From the cell containing the given text, extract its center point as (X, Y) coordinate. 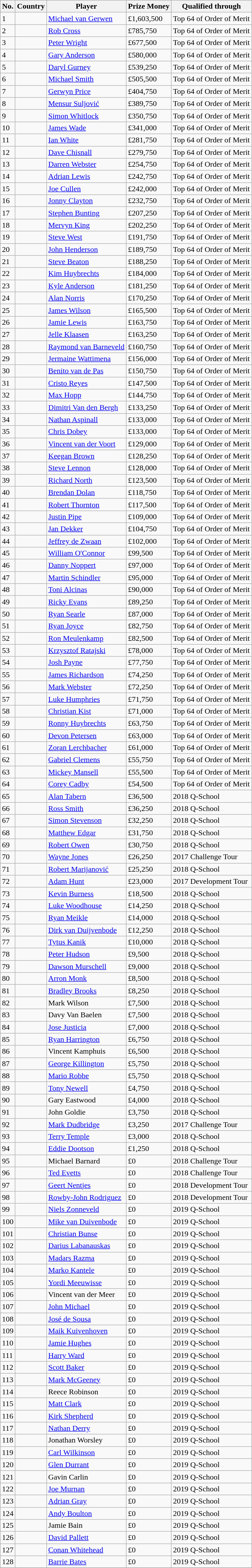
£128,000 (149, 468)
William O'Connor (87, 553)
Robert Marijanović (87, 869)
Simon Whitlock (87, 116)
14 (8, 177)
25 (8, 310)
Simon Stevenson (87, 821)
Ryan Harrington (87, 1039)
Alan Norris (87, 298)
49 (8, 602)
90 (8, 1100)
31 (8, 383)
£3,250 (149, 1124)
66 (8, 808)
£189,750 (149, 249)
83 (8, 1015)
Martin Schindler (87, 578)
42 (8, 517)
10 (8, 128)
Chris Dobey (87, 432)
Daryl Gurney (87, 67)
22 (8, 274)
Jonathan Worsley (87, 1440)
89 (8, 1088)
Tytus Kanik (87, 942)
Prize Money (149, 6)
Alan Tabern (87, 796)
£118,750 (149, 492)
£144,750 (149, 395)
£97,000 (149, 565)
£109,000 (149, 517)
Michael Smith (87, 79)
£63,750 (149, 723)
73 (8, 893)
95 (8, 1161)
67 (8, 821)
Jelle Klaasen (87, 334)
100 (8, 1222)
118 (8, 1440)
59 (8, 723)
Player (87, 6)
James Wilson (87, 310)
Mike van Duivenbode (87, 1222)
Nathan Derry (87, 1428)
Jonny Clayton (87, 201)
Mickey Mansell (87, 772)
81 (8, 991)
Ronny Huybrechts (87, 723)
£9,000 (149, 966)
Country (31, 6)
35 (8, 432)
Kyle Anderson (87, 286)
Peter Wright (87, 43)
£7,000 (149, 1027)
76 (8, 930)
Christian Kist (87, 711)
Corey Cadby (87, 784)
72 (8, 881)
127 (8, 1550)
Vincent van der Meer (87, 1294)
16 (8, 201)
106 (8, 1294)
Madars Razma (87, 1258)
29 (8, 359)
Conan Whitehead (87, 1550)
28 (8, 346)
75 (8, 918)
3 (8, 43)
37 (8, 456)
Joe Murnan (87, 1489)
£184,000 (149, 274)
James Wade (87, 128)
79 (8, 966)
17 (8, 213)
Kirk Shepherd (87, 1416)
Devon Petersen (87, 735)
Jamie Lewis (87, 322)
97 (8, 1185)
70 (8, 857)
103 (8, 1258)
£9,500 (149, 954)
£54,500 (149, 784)
£8,250 (149, 991)
£36,250 (149, 808)
£785,750 (149, 31)
126 (8, 1538)
Luke Woodhouse (87, 905)
Jamie Hughes (87, 1343)
56 (8, 687)
£89,250 (149, 602)
Joe Cullen (87, 189)
£188,250 (149, 261)
Krzysztof Ratajski (87, 650)
£63,000 (149, 735)
James Richardson (87, 675)
John Henderson (87, 249)
£8,500 (149, 979)
£55,500 (149, 772)
12 (8, 152)
Rowby-John Rodriguez (87, 1197)
40 (8, 492)
£31,750 (149, 833)
Robert Owen (87, 845)
£87,000 (149, 614)
19 (8, 237)
£23,000 (149, 881)
Marko Kantele (87, 1270)
48 (8, 590)
Raymond van Barneveld (87, 346)
2017 Development Tour (211, 881)
Eddie Dootson (87, 1149)
John Goldie (87, 1112)
11 (8, 140)
41 (8, 504)
Adrian Gray (87, 1501)
108 (8, 1319)
7 (8, 91)
102 (8, 1246)
44 (8, 541)
£82,750 (149, 626)
110 (8, 1343)
Yordi Meeuwisse (87, 1282)
£350,750 (149, 116)
No. (8, 6)
£61,000 (149, 748)
£71,750 (149, 699)
Nathan Aspinall (87, 420)
£26,250 (149, 857)
Dimitri Van den Bergh (87, 407)
Bradley Brooks (87, 991)
58 (8, 711)
Reece Robinson (87, 1392)
Josh Payne (87, 663)
51 (8, 626)
2 (8, 31)
23 (8, 286)
18 (8, 225)
£163,250 (149, 334)
69 (8, 845)
26 (8, 322)
£242,750 (149, 177)
113 (8, 1380)
£18,500 (149, 893)
114 (8, 1392)
68 (8, 833)
93 (8, 1137)
Davy Van Baelen (87, 1015)
105 (8, 1282)
Mark Dudbridge (87, 1124)
88 (8, 1076)
David Pallett (87, 1538)
£232,750 (149, 201)
Steve West (87, 237)
Adrian Lewis (87, 177)
£6,750 (149, 1039)
José de Sousa (87, 1319)
Barrie Bates (87, 1562)
Niels Zonneveld (87, 1209)
85 (8, 1039)
Steve Lennon (87, 468)
115 (8, 1404)
52 (8, 638)
£1,603,500 (149, 19)
34 (8, 420)
Tony Newell (87, 1088)
Mark Wilson (87, 1003)
122 (8, 1489)
Mario Robbe (87, 1076)
Glen Durrant (87, 1465)
£6,500 (149, 1051)
Kim Huybrechts (87, 274)
£25,250 (149, 869)
£341,000 (149, 128)
£128,250 (149, 456)
47 (8, 578)
£82,500 (149, 638)
Arron Monk (87, 979)
Benito van de Pas (87, 371)
£14,250 (149, 905)
71 (8, 869)
92 (8, 1124)
109 (8, 1331)
125 (8, 1526)
20 (8, 249)
£279,750 (149, 152)
Mark Webster (87, 687)
£78,000 (149, 650)
24 (8, 298)
60 (8, 735)
38 (8, 468)
George Killington (87, 1064)
77 (8, 942)
Brendan Dolan (87, 492)
£32,250 (149, 821)
£181,250 (149, 286)
53 (8, 650)
116 (8, 1416)
112 (8, 1367)
91 (8, 1112)
£55,750 (149, 760)
45 (8, 553)
78 (8, 954)
Jamie Bain (87, 1526)
Ryan Searle (87, 614)
Cristo Reyes (87, 383)
Keegan Brown (87, 456)
Toni Alcinas (87, 590)
£36,500 (149, 796)
Dirk van Duijvenbode (87, 930)
96 (8, 1173)
Vincent van der Voort (87, 444)
64 (8, 784)
Gerwyn Price (87, 91)
Gary Eastwood (87, 1100)
Darius Labanauskas (87, 1246)
Terry Temple (87, 1137)
Vincent Kamphuis (87, 1051)
Max Hopp (87, 395)
£191,750 (149, 237)
£163,750 (149, 322)
£102,000 (149, 541)
£123,500 (149, 480)
Ted Evetts (87, 1173)
57 (8, 699)
£389,750 (149, 103)
£147,500 (149, 383)
Steve Beaton (87, 261)
£14,000 (149, 918)
117 (8, 1428)
£71,000 (149, 711)
Jeffrey de Zwaan (87, 541)
99 (8, 1209)
Qualified through (211, 6)
£156,000 (149, 359)
£539,250 (149, 67)
27 (8, 334)
£281,750 (149, 140)
£72,250 (149, 687)
Wayne Jones (87, 857)
Matthew Edgar (87, 833)
65 (8, 796)
Jose Justicia (87, 1027)
£104,750 (149, 529)
£77,750 (149, 663)
Ross Smith (87, 808)
9 (8, 116)
£129,000 (149, 444)
£30,750 (149, 845)
£90,000 (149, 590)
33 (8, 407)
Adam Hunt (87, 881)
123 (8, 1501)
Michael Barnard (87, 1161)
£207,250 (149, 213)
£242,000 (149, 189)
13 (8, 164)
£4,750 (149, 1088)
Danny Noppert (87, 565)
£74,250 (149, 675)
62 (8, 760)
Gavin Carlin (87, 1477)
Darren Webster (87, 164)
Peter Hudson (87, 954)
£677,500 (149, 43)
Ryan Joyce (87, 626)
Matt Clark (87, 1404)
Dave Chisnall (87, 152)
Mensur Suljović (87, 103)
5 (8, 67)
£95,000 (149, 578)
£99,500 (149, 553)
107 (8, 1307)
74 (8, 905)
Ron Meulenkamp (87, 638)
£170,250 (149, 298)
8 (8, 103)
£202,250 (149, 225)
1 (8, 19)
50 (8, 614)
63 (8, 772)
15 (8, 189)
£505,500 (149, 79)
£1,250 (149, 1149)
Ian White (87, 140)
128 (8, 1562)
104 (8, 1270)
Ryan Meikle (87, 918)
Gabriel Clemens (87, 760)
£3,750 (149, 1112)
Richard North (87, 480)
Maik Kuivenhoven (87, 1331)
87 (8, 1064)
Jan Dekker (87, 529)
£404,750 (149, 91)
Luke Humphries (87, 699)
21 (8, 261)
6 (8, 79)
32 (8, 395)
101 (8, 1234)
98 (8, 1197)
80 (8, 979)
43 (8, 529)
82 (8, 1003)
Dawson Murschell (87, 966)
Andy Boulton (87, 1513)
30 (8, 371)
61 (8, 748)
John Michael (87, 1307)
46 (8, 565)
84 (8, 1027)
Kevin Burness (87, 893)
36 (8, 444)
£160,750 (149, 346)
Rob Cross (87, 31)
Carl Wilkinson (87, 1452)
4 (8, 55)
£4,000 (149, 1100)
£10,000 (149, 942)
£12,250 (149, 930)
Stephen Bunting (87, 213)
Gary Anderson (87, 55)
£165,500 (149, 310)
94 (8, 1149)
121 (8, 1477)
£117,500 (149, 504)
£254,750 (149, 164)
£580,000 (149, 55)
Mervyn King (87, 225)
Scott Baker (87, 1367)
111 (8, 1355)
£3,000 (149, 1137)
Christian Bunse (87, 1234)
120 (8, 1465)
Mark McGeeney (87, 1380)
Ricky Evans (87, 602)
Robert Thornton (87, 504)
124 (8, 1513)
86 (8, 1051)
£133,250 (149, 407)
Zoran Lerchbacher (87, 748)
£150,750 (149, 371)
Michael van Gerwen (87, 19)
Geert Nentjes (87, 1185)
55 (8, 675)
Harry Ward (87, 1355)
Justin Pipe (87, 517)
119 (8, 1452)
54 (8, 663)
Jermaine Wattimena (87, 359)
39 (8, 480)
